From the cell containing the given text, extract its center point as (X, Y) coordinate. 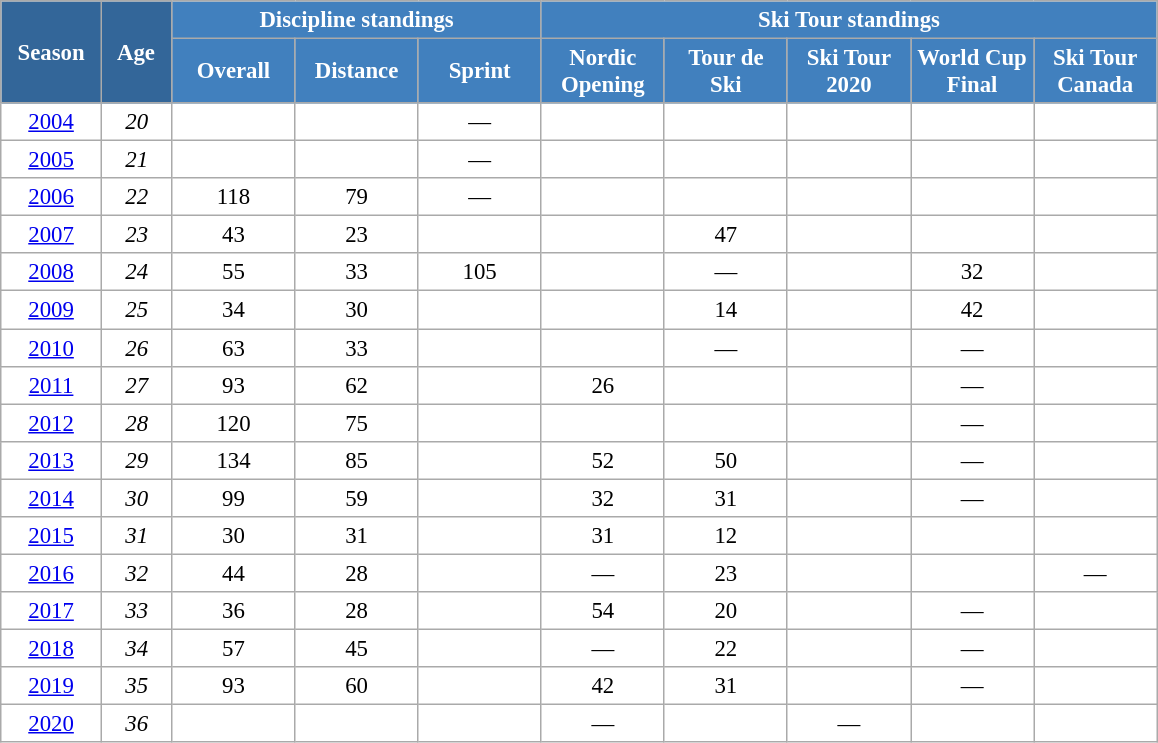
12 (726, 536)
Ski Tour2020 (848, 72)
134 (234, 460)
Discipline standings (356, 20)
2004 (52, 122)
62 (356, 385)
120 (234, 423)
118 (234, 197)
57 (234, 648)
2019 (52, 686)
2010 (52, 348)
Overall (234, 72)
2017 (52, 611)
Sprint (480, 72)
54 (602, 611)
47 (726, 235)
2009 (52, 310)
2015 (52, 536)
2005 (52, 160)
21 (136, 160)
52 (602, 460)
2013 (52, 460)
99 (234, 498)
63 (234, 348)
Age (136, 52)
60 (356, 686)
2020 (52, 724)
35 (136, 686)
75 (356, 423)
45 (356, 648)
Ski Tour standings (848, 20)
Tour deSki (726, 72)
2008 (52, 273)
50 (726, 460)
55 (234, 273)
Ski TourCanada (1096, 72)
44 (234, 573)
2018 (52, 648)
2007 (52, 235)
2014 (52, 498)
29 (136, 460)
24 (136, 273)
2012 (52, 423)
Season (52, 52)
59 (356, 498)
World CupFinal (972, 72)
2016 (52, 573)
2011 (52, 385)
25 (136, 310)
85 (356, 460)
43 (234, 235)
105 (480, 273)
Distance (356, 72)
14 (726, 310)
2006 (52, 197)
NordicOpening (602, 72)
27 (136, 385)
79 (356, 197)
